Pinpoint the cell where the given text exists, returning its (x, y) midpoint coordinate. 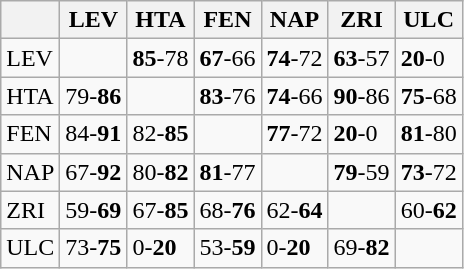
62-64 (294, 210)
74-66 (294, 96)
84-91 (94, 134)
67-85 (160, 210)
69-82 (362, 248)
75-68 (428, 96)
81-80 (428, 134)
83-76 (228, 96)
79-59 (362, 172)
68-76 (228, 210)
59-69 (94, 210)
80-82 (160, 172)
73-72 (428, 172)
85-78 (160, 58)
74-72 (294, 58)
81-77 (228, 172)
63-57 (362, 58)
53-59 (228, 248)
67-92 (94, 172)
90-86 (362, 96)
82-85 (160, 134)
60-62 (428, 210)
73-75 (94, 248)
77-72 (294, 134)
79-86 (94, 96)
67-66 (228, 58)
